For the text-containing cell, return its midpoint in (X, Y) coordinate format. 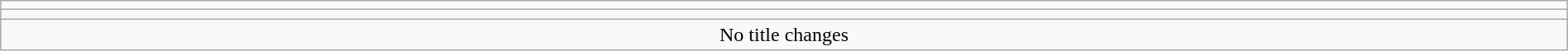
No title changes (784, 35)
